Determine the (X, Y) coordinate at the center of the cell enclosing the given text.  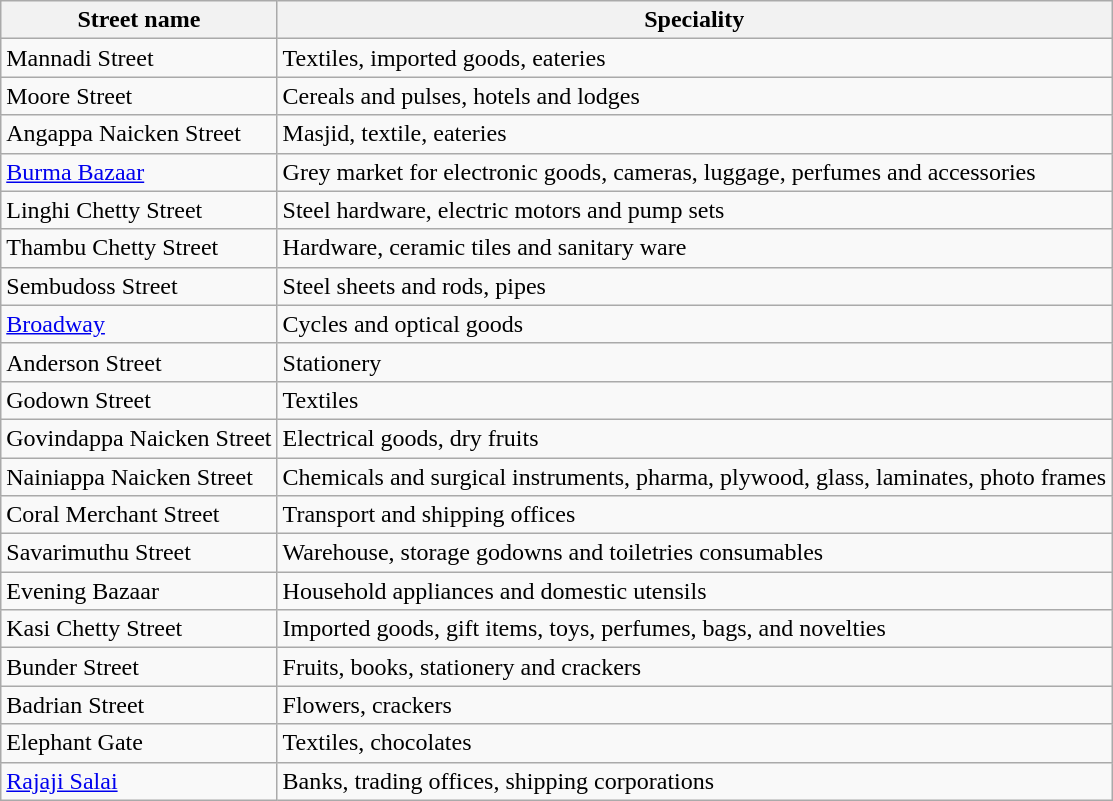
Moore Street (139, 96)
Street name (139, 20)
Electrical goods, dry fruits (694, 438)
Angappa Naicken Street (139, 134)
Speciality (694, 20)
Cycles and optical goods (694, 324)
Grey market for electronic goods, cameras, luggage, perfumes and accessories (694, 172)
Cereals and pulses, hotels and lodges (694, 96)
Burma Bazaar (139, 172)
Thambu Chetty Street (139, 248)
Stationery (694, 362)
Masjid, textile, eateries (694, 134)
Savarimuthu Street (139, 553)
Broadway (139, 324)
Textiles (694, 400)
Coral Merchant Street (139, 515)
Anderson Street (139, 362)
Transport and shipping offices (694, 515)
Flowers, crackers (694, 705)
Textiles, imported goods, eateries (694, 58)
Sembudoss Street (139, 286)
Elephant Gate (139, 743)
Kasi Chetty Street (139, 629)
Hardware, ceramic tiles and sanitary ware (694, 248)
Linghi Chetty Street (139, 210)
Chemicals and surgical instruments, pharma, plywood, glass, laminates, photo frames (694, 477)
Imported goods, gift items, toys, perfumes, bags, and novelties (694, 629)
Nainiappa Naicken Street (139, 477)
Steel sheets and rods, pipes (694, 286)
Textiles, chocolates (694, 743)
Fruits, books, stationery and crackers (694, 667)
Rajaji Salai (139, 781)
Banks, trading offices, shipping corporations (694, 781)
Bunder Street (139, 667)
Evening Bazaar (139, 591)
Badrian Street (139, 705)
Govindappa Naicken Street (139, 438)
Steel hardware, electric motors and pump sets (694, 210)
Household appliances and domestic utensils (694, 591)
Mannadi Street (139, 58)
Godown Street (139, 400)
Warehouse, storage godowns and toiletries consumables (694, 553)
